Scan for the cell matching the given text and deliver its [x, y] coordinate at center. 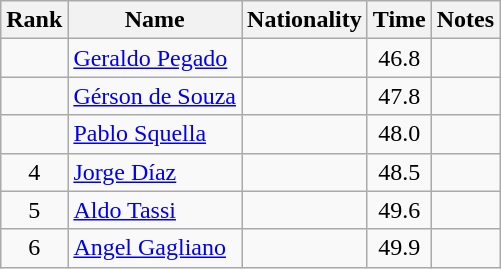
5 [34, 210]
48.0 [399, 134]
6 [34, 248]
46.8 [399, 58]
Name [155, 20]
Notes [465, 20]
4 [34, 172]
47.8 [399, 96]
Rank [34, 20]
Gérson de Souza [155, 96]
Geraldo Pegado [155, 58]
Angel Gagliano [155, 248]
49.6 [399, 210]
Jorge Díaz [155, 172]
Time [399, 20]
48.5 [399, 172]
Nationality [305, 20]
49.9 [399, 248]
Pablo Squella [155, 134]
Aldo Tassi [155, 210]
